For the text-containing cell, return its midpoint in [X, Y] coordinate format. 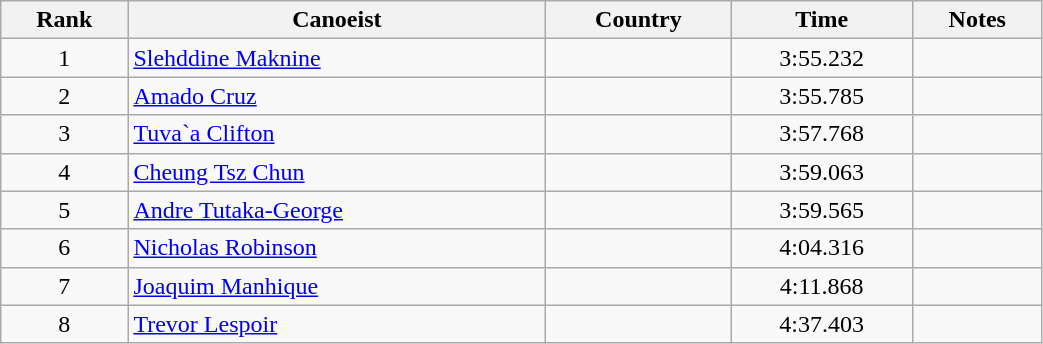
3:57.768 [822, 134]
8 [64, 324]
Trevor Lespoir [337, 324]
3:55.232 [822, 58]
Andre Tutaka-George [337, 210]
3 [64, 134]
3:55.785 [822, 96]
3:59.063 [822, 172]
4:11.868 [822, 286]
Slehddine Maknine [337, 58]
4 [64, 172]
4:04.316 [822, 248]
Joaquim Manhique [337, 286]
Amado Cruz [337, 96]
Tuva`a Clifton [337, 134]
5 [64, 210]
Rank [64, 20]
Notes [977, 20]
Nicholas Robinson [337, 248]
3:59.565 [822, 210]
Cheung Tsz Chun [337, 172]
Canoeist [337, 20]
2 [64, 96]
6 [64, 248]
Country [638, 20]
1 [64, 58]
7 [64, 286]
4:37.403 [822, 324]
Time [822, 20]
